Locate the cell with the specified text and output its (X, Y) center coordinate. 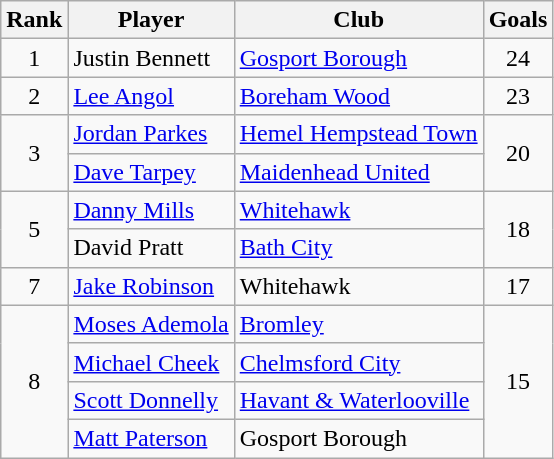
Rank (34, 20)
Jake Robinson (151, 286)
17 (518, 286)
Bath City (358, 248)
20 (518, 153)
Michael Cheek (151, 362)
Matt Paterson (151, 438)
Jordan Parkes (151, 134)
7 (34, 286)
18 (518, 229)
3 (34, 153)
Hemel Hempstead Town (358, 134)
Danny Mills (151, 210)
24 (518, 58)
8 (34, 381)
Havant & Waterlooville (358, 400)
15 (518, 381)
2 (34, 96)
Boreham Wood (358, 96)
Dave Tarpey (151, 172)
Scott Donnelly (151, 400)
David Pratt (151, 248)
Chelmsford City (358, 362)
Justin Bennett (151, 58)
Moses Ademola (151, 324)
23 (518, 96)
5 (34, 229)
Maidenhead United (358, 172)
Bromley (358, 324)
Goals (518, 20)
Lee Angol (151, 96)
Club (358, 20)
1 (34, 58)
Player (151, 20)
